Pinpoint the cell where the given text exists, returning its [x, y] midpoint coordinate. 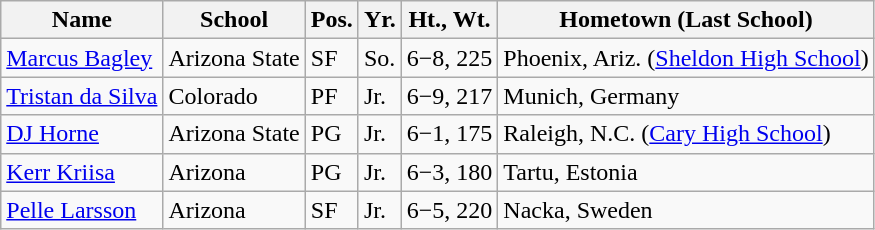
So. [380, 58]
Tristan da Silva [82, 96]
Name [82, 20]
6−1, 175 [450, 134]
Nacka, Sweden [686, 210]
PF [332, 96]
Ht., Wt. [450, 20]
Raleigh, N.C. (Cary High School) [686, 134]
Colorado [234, 96]
6−8, 225 [450, 58]
School [234, 20]
Pelle Larsson [82, 210]
6−5, 220 [450, 210]
DJ Horne [82, 134]
Phoenix, Ariz. (Sheldon High School) [686, 58]
6−3, 180 [450, 172]
Tartu, Estonia [686, 172]
Munich, Germany [686, 96]
Marcus Bagley [82, 58]
Hometown (Last School) [686, 20]
Kerr Kriisa [82, 172]
6−9, 217 [450, 96]
Yr. [380, 20]
Pos. [332, 20]
